Find where the given text appears and provide that cell's center as (X, Y) coordinate. 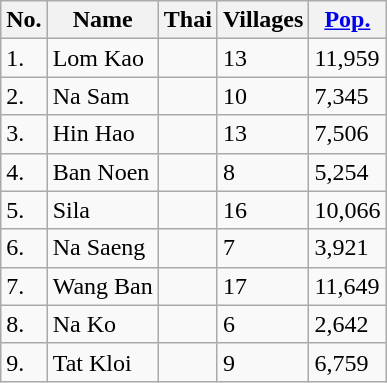
7 (263, 248)
Tat Kloi (102, 362)
Thai (188, 20)
9. (24, 362)
Na Sam (102, 96)
Hin Hao (102, 134)
Pop. (348, 20)
6,759 (348, 362)
16 (263, 210)
Na Saeng (102, 248)
3,921 (348, 248)
No. (24, 20)
6. (24, 248)
Wang Ban (102, 286)
7,506 (348, 134)
Lom Kao (102, 58)
4. (24, 172)
11,959 (348, 58)
Sila (102, 210)
Name (102, 20)
5,254 (348, 172)
9 (263, 362)
Na Ko (102, 324)
7. (24, 286)
10,066 (348, 210)
8 (263, 172)
8. (24, 324)
3. (24, 134)
11,649 (348, 286)
1. (24, 58)
2,642 (348, 324)
2. (24, 96)
7,345 (348, 96)
10 (263, 96)
Ban Noen (102, 172)
17 (263, 286)
6 (263, 324)
Villages (263, 20)
5. (24, 210)
